Identify which cell holds the provided text, then report its [x, y] central coordinate. 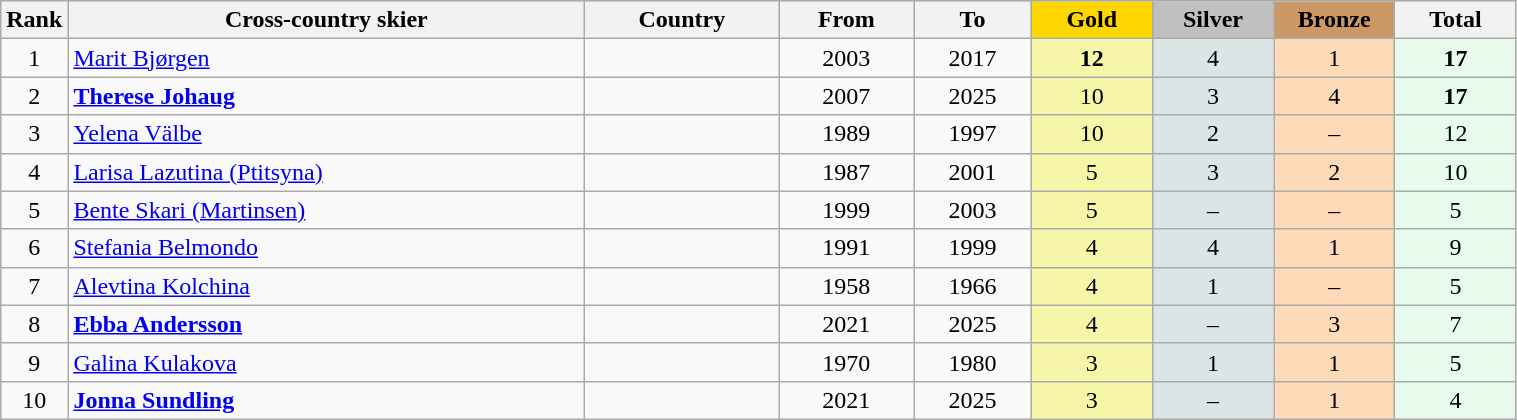
Silver [1212, 20]
Alevtina Kolchina [326, 286]
1980 [972, 362]
1970 [846, 362]
Yelena Välbe [326, 134]
Bente Skari (Martinsen) [326, 210]
1966 [972, 286]
2001 [972, 172]
Ebba Andersson [326, 324]
Jonna Sundling [326, 400]
8 [34, 324]
Therese Johaug [326, 96]
Larisa Lazutina (Ptitsyna) [326, 172]
1989 [846, 134]
2007 [846, 96]
6 [34, 248]
1991 [846, 248]
Marit Bjørgen [326, 58]
Total [1456, 20]
Country [682, 20]
1987 [846, 172]
Cross-country skier [326, 20]
Bronze [1334, 20]
From [846, 20]
2017 [972, 58]
Galina Kulakova [326, 362]
1958 [846, 286]
To [972, 20]
Stefania Belmondo [326, 248]
1997 [972, 134]
Gold [1092, 20]
Rank [34, 20]
